Capture the cell that displays the provided text and extract its (x, y) central coordinate. 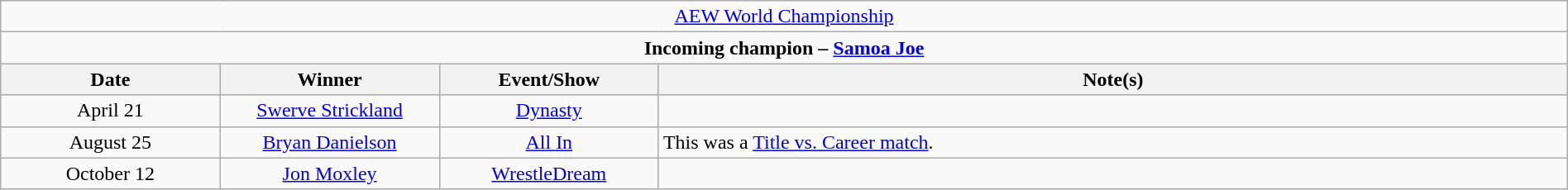
Event/Show (549, 79)
Bryan Danielson (329, 142)
All In (549, 142)
Winner (329, 79)
Incoming champion – Samoa Joe (784, 48)
WrestleDream (549, 173)
August 25 (111, 142)
Swerve Strickland (329, 111)
April 21 (111, 111)
Jon Moxley (329, 173)
Date (111, 79)
Dynasty (549, 111)
Note(s) (1113, 79)
October 12 (111, 173)
AEW World Championship (784, 17)
This was a Title vs. Career match. (1113, 142)
